From the cell containing the given text, extract its center point as (X, Y) coordinate. 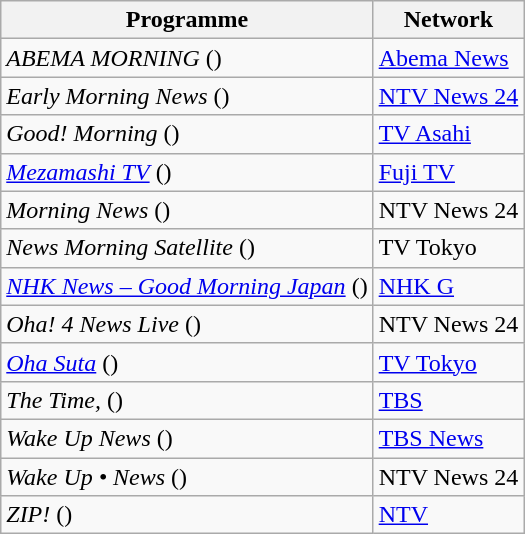
The Time, () (187, 400)
News Morning Satellite () (187, 248)
ABEMA MORNING () (187, 58)
Fuji TV (448, 172)
Wake Up • News () (187, 477)
Wake Up News () (187, 438)
Network (448, 20)
NTV (448, 515)
Morning News () (187, 210)
Good! Morning () (187, 134)
Oha! 4 News Live () (187, 324)
Programme (187, 20)
Mezamashi TV () (187, 172)
NHK News – Good Morning Japan () (187, 286)
TBS News (448, 438)
TV Asahi (448, 134)
Oha Suta () (187, 362)
NHK G (448, 286)
ZIP! () (187, 515)
Abema News (448, 58)
Early Morning News () (187, 96)
TBS (448, 400)
